Pinpoint the cell where the given text exists, returning its (X, Y) midpoint coordinate. 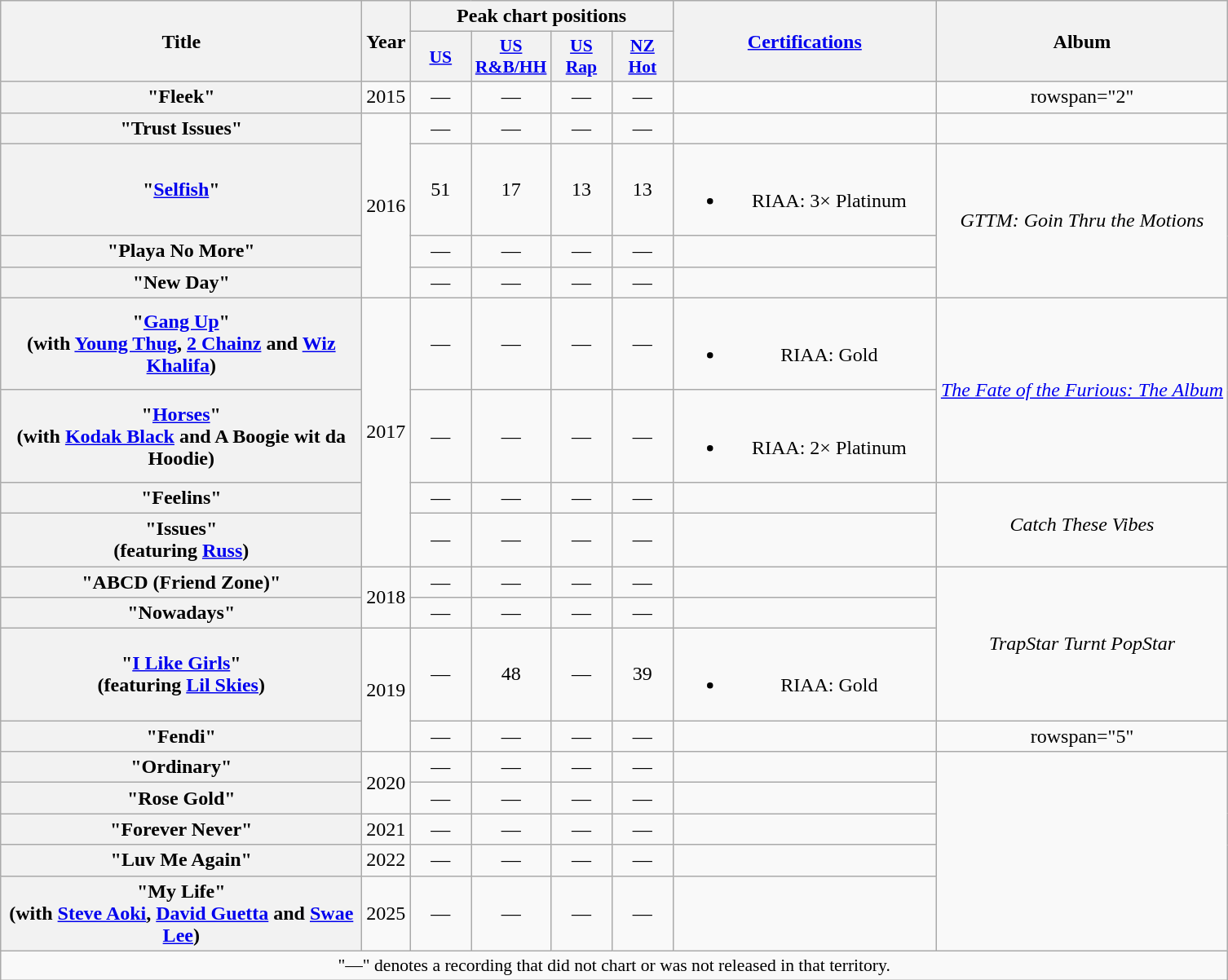
RIAA: 2× Platinum (804, 435)
"Nowadays" (181, 613)
"Trust Issues" (181, 128)
NZHot (643, 57)
US R&B/HH (511, 57)
The Fate of the Furious: The Album (1081, 390)
"My Life"(with Steve Aoki, David Guetta and Swae Lee) (181, 913)
"Selfish" (181, 189)
"Horses"(with Kodak Black and A Boogie wit da Hoodie) (181, 435)
"Ordinary" (181, 767)
US (440, 57)
Title (181, 41)
39 (643, 675)
48 (511, 675)
2020 (387, 783)
51 (440, 189)
GTTM: Goin Thru the Motions (1081, 220)
2019 (387, 690)
Catch These Vibes (1081, 523)
TrapStar Turnt PopStar (1081, 642)
2018 (387, 597)
"New Day" (181, 282)
2017 (387, 432)
17 (511, 189)
"Luv Me Again" (181, 860)
Year (387, 41)
"Feelins" (181, 497)
"Fendi" (181, 736)
"Forever Never" (181, 829)
"Issues"(featuring Russ) (181, 540)
US Rap (581, 57)
"Gang Up"(with Young Thug, 2 Chainz and Wiz Khalifa) (181, 344)
Certifications (804, 41)
2022 (387, 860)
Peak chart positions (541, 16)
"ABCD (Friend Zone)" (181, 581)
"I Like Girls"(featuring Lil Skies) (181, 675)
"Playa No More" (181, 251)
rowspan="2" (1081, 97)
"—" denotes a recording that did not chart or was not released in that territory. (615, 965)
2025 (387, 913)
RIAA: 3× Platinum (804, 189)
2015 (387, 97)
Album (1081, 41)
"Rose Gold" (181, 798)
"Fleek" (181, 97)
2016 (387, 205)
2021 (387, 829)
rowspan="5" (1081, 736)
